Search for the cell housing the specified text and yield its (X, Y) center coordinate. 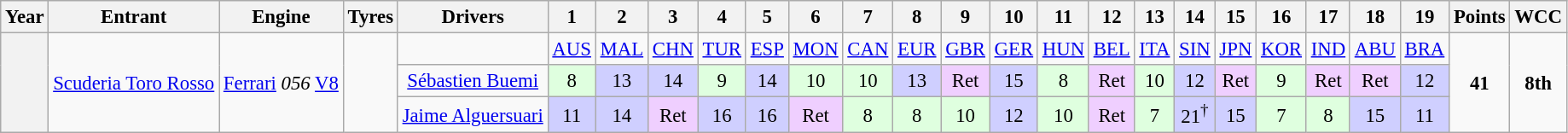
JPN (1235, 49)
BEL (1112, 49)
BRA (1425, 49)
MAL (621, 49)
Drivers (473, 17)
Year (25, 17)
GER (1013, 49)
4 (722, 17)
19 (1425, 17)
Tyres (370, 17)
CAN (868, 49)
TUR (722, 49)
KOR (1281, 49)
2 (621, 17)
Jaime Alguersuari (473, 115)
Entrant (134, 17)
6 (816, 17)
WCC (1538, 17)
5 (767, 17)
SIN (1194, 49)
IND (1327, 49)
ITA (1155, 49)
41 (1479, 84)
HUN (1063, 49)
8th (1538, 84)
Engine (282, 17)
3 (672, 17)
CHN (672, 49)
Ferrari 056 V8 (282, 84)
Scuderia Toro Rosso (134, 84)
1 (572, 17)
AUS (572, 49)
EUR (917, 49)
ABU (1375, 49)
MON (816, 49)
21† (1194, 115)
18 (1375, 17)
Points (1479, 17)
ESP (767, 49)
GBR (966, 49)
17 (1327, 17)
Sébastien Buemi (473, 81)
